Identify which cell holds the provided text, then report its (X, Y) central coordinate. 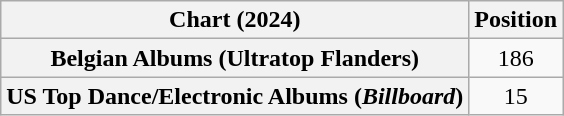
15 (516, 96)
Chart (2024) (235, 20)
Position (516, 20)
186 (516, 58)
Belgian Albums (Ultratop Flanders) (235, 58)
US Top Dance/Electronic Albums (Billboard) (235, 96)
